Find where the given text appears and provide that cell's center as (x, y) coordinate. 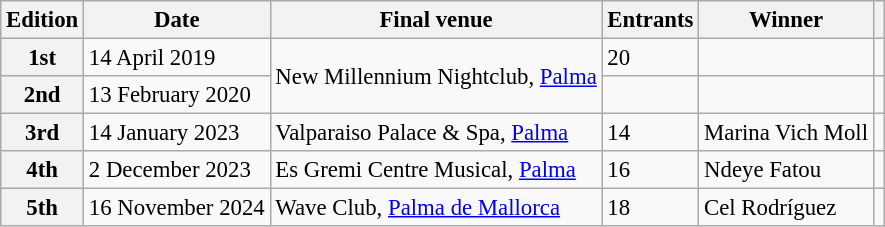
16 November 2024 (177, 208)
2 December 2023 (177, 170)
Entrants (650, 20)
Winner (786, 20)
13 February 2020 (177, 95)
Edition (42, 20)
4th (42, 170)
18 (650, 208)
5th (42, 208)
Date (177, 20)
16 (650, 170)
14 January 2023 (177, 133)
Ndeye Fatou (786, 170)
20 (650, 58)
Wave Club, Palma de Mallorca (436, 208)
Es Gremi Centre Musical, Palma (436, 170)
Marina Vich Moll (786, 133)
3rd (42, 133)
Valparaiso Palace & Spa, Palma (436, 133)
14 April 2019 (177, 58)
Cel Rodríguez (786, 208)
New Millennium Nightclub, Palma (436, 76)
14 (650, 133)
Final venue (436, 20)
2nd (42, 95)
1st (42, 58)
